Pinpoint the cell where the given text exists, returning its (x, y) midpoint coordinate. 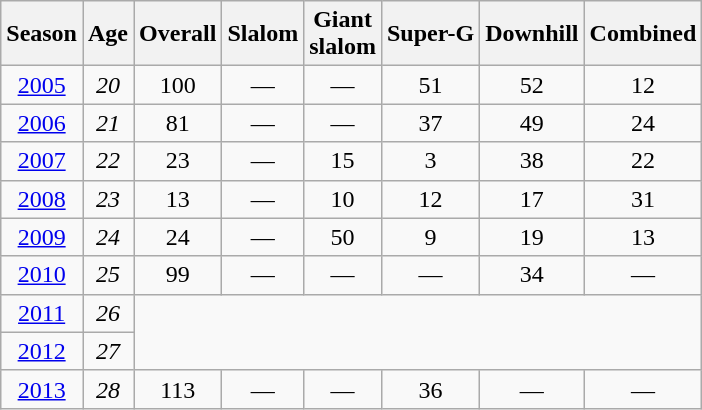
99 (178, 275)
2012 (42, 351)
Slalom (263, 34)
26 (108, 313)
19 (532, 237)
10 (343, 199)
100 (178, 85)
21 (108, 123)
28 (108, 389)
52 (532, 85)
2006 (42, 123)
49 (532, 123)
Overall (178, 34)
38 (532, 161)
2007 (42, 161)
Giantslalom (343, 34)
51 (430, 85)
27 (108, 351)
2005 (42, 85)
2009 (42, 237)
81 (178, 123)
36 (430, 389)
15 (343, 161)
Super-G (430, 34)
37 (430, 123)
34 (532, 275)
Downhill (532, 34)
31 (643, 199)
113 (178, 389)
50 (343, 237)
25 (108, 275)
Combined (643, 34)
9 (430, 237)
2008 (42, 199)
2013 (42, 389)
2010 (42, 275)
20 (108, 85)
3 (430, 161)
Season (42, 34)
2011 (42, 313)
Age (108, 34)
17 (532, 199)
